Capture the cell that displays the provided text and extract its [x, y] central coordinate. 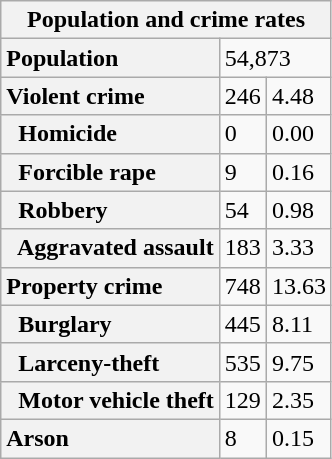
129 [242, 400]
Forcible rape [110, 172]
246 [242, 96]
9.75 [298, 362]
Homicide [110, 134]
0.00 [298, 134]
8.11 [298, 324]
0.15 [298, 438]
748 [242, 286]
Robbery [110, 210]
3.33 [298, 248]
54,873 [275, 58]
535 [242, 362]
8 [242, 438]
Larceny-theft [110, 362]
Aggravated assault [110, 248]
Arson [110, 438]
0 [242, 134]
Violent crime [110, 96]
Population and crime rates [166, 20]
445 [242, 324]
9 [242, 172]
Property crime [110, 286]
4.48 [298, 96]
183 [242, 248]
0.16 [298, 172]
Motor vehicle theft [110, 400]
2.35 [298, 400]
54 [242, 210]
Burglary [110, 324]
0.98 [298, 210]
Population [110, 58]
13.63 [298, 286]
